Scan for the cell matching the given text and deliver its (X, Y) coordinate at center. 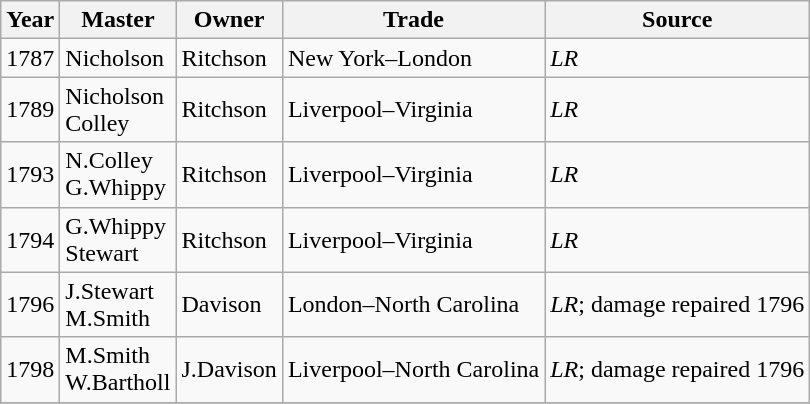
G.WhippyStewart (118, 240)
N.Colley G.Whippy (118, 174)
Davison (229, 304)
Trade (413, 20)
Source (678, 20)
Liverpool–North Carolina (413, 370)
Nicholson (118, 58)
J.Davison (229, 370)
1796 (30, 304)
1793 (30, 174)
Master (118, 20)
1798 (30, 370)
1794 (30, 240)
NicholsonColley (118, 110)
1789 (30, 110)
Owner (229, 20)
Year (30, 20)
1787 (30, 58)
J.StewartM.Smith (118, 304)
M.SmithW.Bartholl (118, 370)
New York–London (413, 58)
London–North Carolina (413, 304)
